Detect which cell encompasses the target text, then output its (x, y) center coordinate. 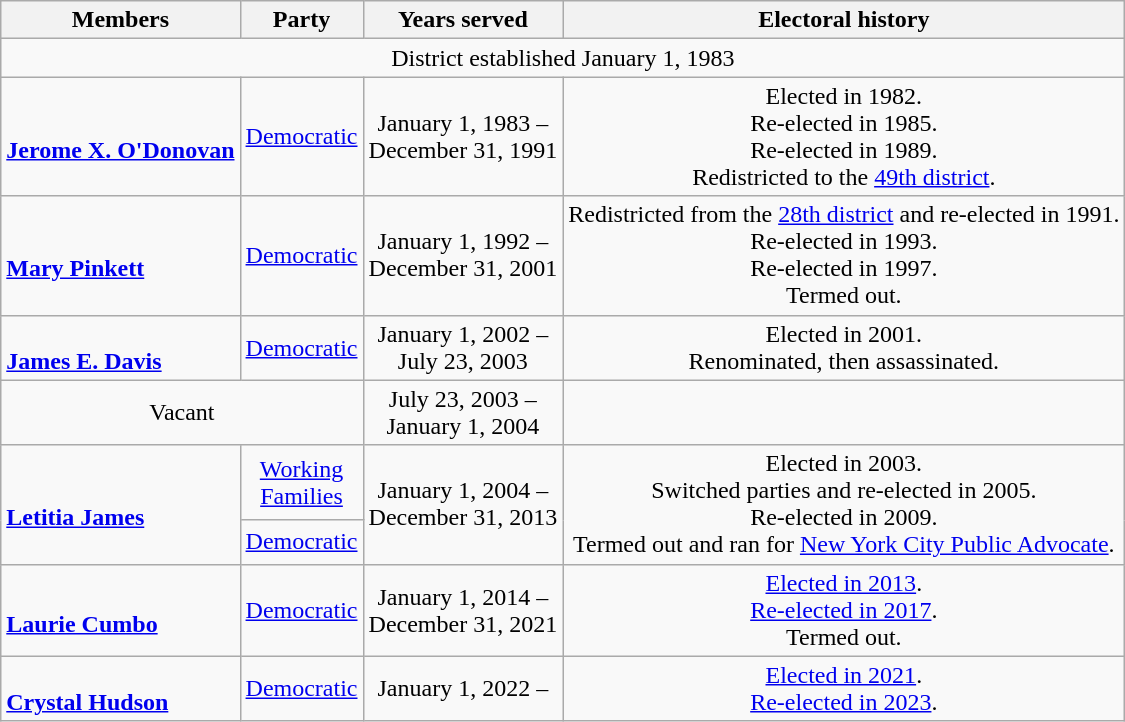
District established January 1, 1983 (563, 58)
Electoral history (844, 20)
January 1, 1992 – December 31, 2001 (463, 256)
James E. Davis (120, 348)
January 1, 2002 – July 23, 2003 (463, 348)
Crystal Hudson (120, 688)
July 23, 2003 – January 1, 2004 (463, 412)
Elected in 2013. Re-elected in 2017. Termed out. (844, 610)
Elected in 2003. Switched parties and re-elected in 2005. Re-elected in 2009. Termed out and ran for New York City Public Advocate. (844, 504)
Members (120, 20)
Years served (463, 20)
Party (302, 20)
Mary Pinkett (120, 256)
Elected in 2001. Renominated, then assassinated. (844, 348)
Redistricted from the 28th district and re-elected in 1991. Re-elected in 1993. Re-elected in 1997. Termed out. (844, 256)
January 1, 2004 – December 31, 2013 (463, 504)
Letitia James (120, 504)
Vacant (182, 412)
January 1, 2014 – December 31, 2021 (463, 610)
Elected in 1982. Re-elected in 1985. Re-elected in 1989. Redistricted to the 49th district. (844, 136)
Jerome X. O'Donovan (120, 136)
January 1, 2022 – (463, 688)
Elected in 2021. Re-elected in 2023. (844, 688)
Laurie Cumbo (120, 610)
Working Families (302, 482)
January 1, 1983 – December 31, 1991 (463, 136)
